Locate the cell with the specified text and output its [x, y] center coordinate. 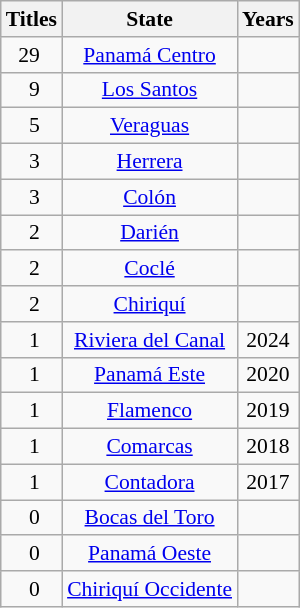
Chiriquí Occidente [150, 589]
State [150, 19]
Titles [32, 19]
5 [32, 126]
2017 [268, 482]
2020 [268, 375]
Colón [150, 197]
Flamenco [150, 411]
2024 [268, 340]
Herrera [150, 162]
Chiriquí [150, 304]
9 [32, 90]
29 [32, 55]
Years [268, 19]
Bocas del Toro [150, 518]
Panamá Oeste [150, 554]
Veraguas [150, 126]
Comarcas [150, 447]
Contadora [150, 482]
2018 [268, 447]
Panamá Este [150, 375]
Panamá Centro [150, 55]
2019 [268, 411]
Riviera del Canal [150, 340]
Los Santos [150, 90]
Coclé [150, 269]
Darién [150, 233]
